Return [x, y] of the center of cell containing provided text 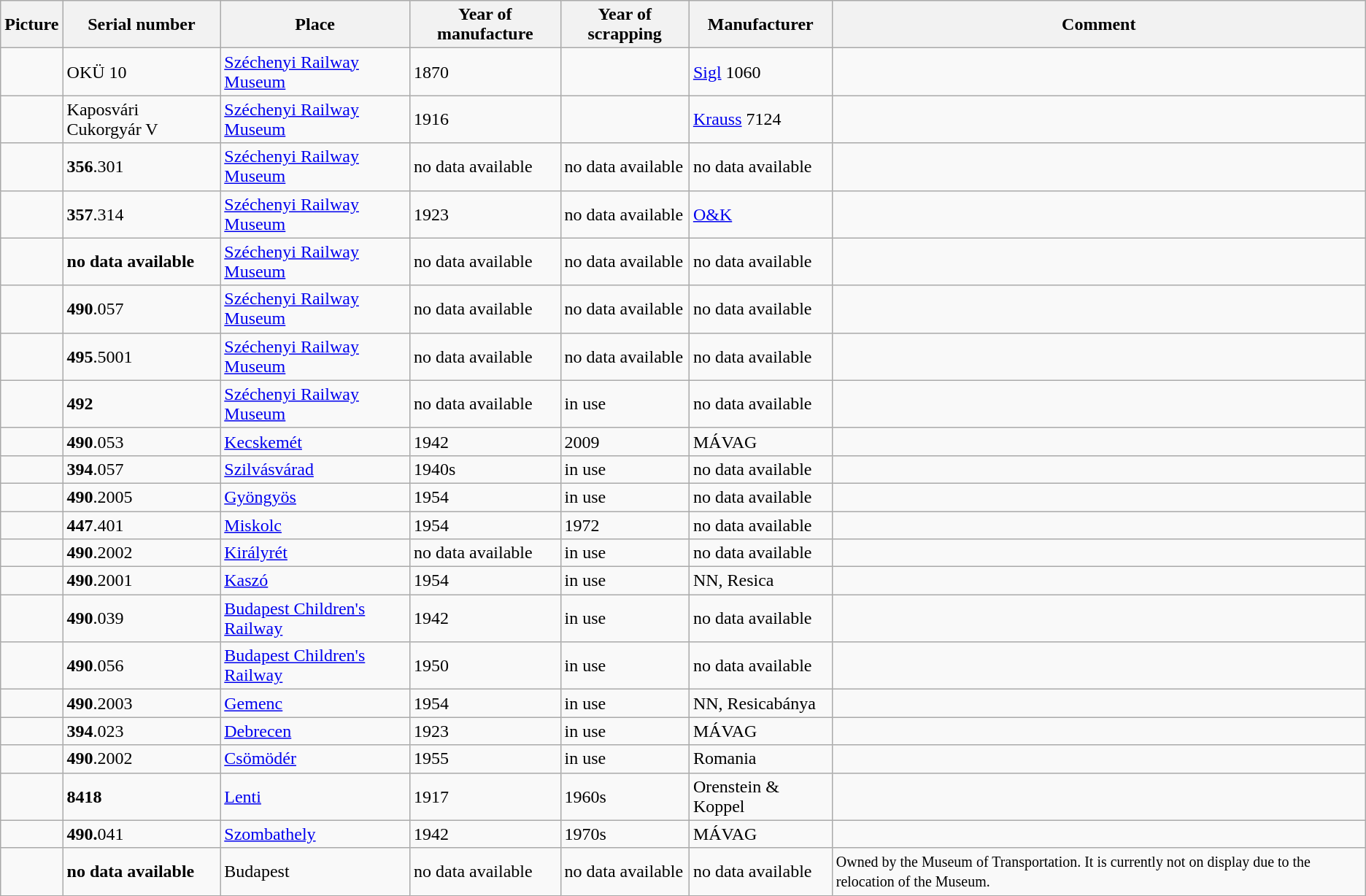
394.023 [142, 731]
490.056 [142, 665]
Gyöngyös [315, 497]
490.057 [142, 309]
Orenstein & Koppel [760, 797]
Year of manufacture [485, 25]
357.314 [142, 215]
NN, Resica [760, 581]
1955 [485, 759]
Szilvásvárad [315, 469]
1916 [485, 120]
Lenti [315, 797]
Serial number [142, 25]
Krauss 7124 [760, 120]
1970s [625, 834]
490.2001 [142, 581]
Kaposvári Cukorgyár V [142, 120]
490.041 [142, 834]
Place [315, 25]
Manufacturer [760, 25]
394.057 [142, 469]
Miskolc [315, 525]
447.401 [142, 525]
Gemenc [315, 703]
1917 [485, 797]
490.039 [142, 619]
Picture [32, 25]
Csömödér [315, 759]
1960s [625, 797]
Comment [1099, 25]
490.053 [142, 441]
490.2003 [142, 703]
Szombathely [315, 834]
Year of scrapping [625, 25]
Debrecen [315, 731]
O&K [760, 215]
495.5001 [142, 356]
1940s [485, 469]
Sigl 1060 [760, 72]
Kaszó [315, 581]
OKÜ 10 [142, 72]
1870 [485, 72]
2009 [625, 441]
1950 [485, 665]
1972 [625, 525]
Budapest [315, 871]
492 [142, 404]
NN, Resicabánya [760, 703]
Királyrét [315, 553]
490.2005 [142, 497]
Romania [760, 759]
356.301 [142, 166]
Kecskemét [315, 441]
8418 [142, 797]
Owned by the Museum of Transportation. It is currently not on display due to the relocation of the Museum. [1099, 871]
